Provide the (x, y) coordinate of the cell's center where the given text is located.  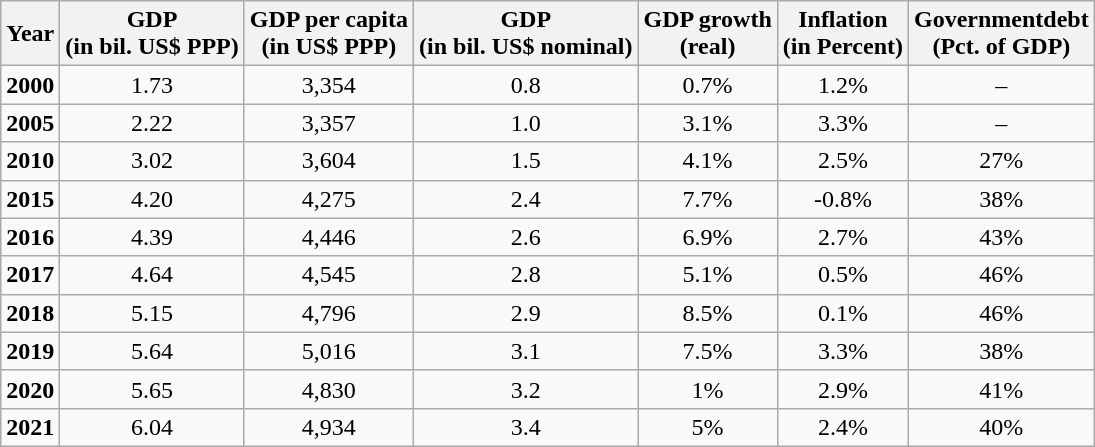
2.9% (842, 389)
5% (708, 427)
2.8 (526, 275)
GDP per capita(in US$ PPP) (328, 34)
1.5 (526, 161)
Year (30, 34)
GDP(in bil. US$ nominal) (526, 34)
3.2 (526, 389)
3.1% (708, 123)
4,446 (328, 237)
0.8 (526, 85)
2.9 (526, 313)
6.04 (152, 427)
27% (1002, 161)
1.73 (152, 85)
2018 (30, 313)
2.6 (526, 237)
5.64 (152, 351)
5,016 (328, 351)
2.5% (842, 161)
7.5% (708, 351)
0.5% (842, 275)
4,830 (328, 389)
4,545 (328, 275)
3.02 (152, 161)
2021 (30, 427)
3.4 (526, 427)
4,275 (328, 199)
4,934 (328, 427)
Governmentdebt(Pct. of GDP) (1002, 34)
2015 (30, 199)
2020 (30, 389)
4.20 (152, 199)
2.4% (842, 427)
4.39 (152, 237)
43% (1002, 237)
2005 (30, 123)
2010 (30, 161)
2019 (30, 351)
-0.8% (842, 199)
7.7% (708, 199)
2017 (30, 275)
0.7% (708, 85)
5.65 (152, 389)
1.0 (526, 123)
3,354 (328, 85)
8.5% (708, 313)
5.15 (152, 313)
40% (1002, 427)
3.1 (526, 351)
GDP growth(real) (708, 34)
2016 (30, 237)
2.4 (526, 199)
1.2% (842, 85)
2.7% (842, 237)
1% (708, 389)
5.1% (708, 275)
3,604 (328, 161)
0.1% (842, 313)
4.1% (708, 161)
2000 (30, 85)
4.64 (152, 275)
41% (1002, 389)
3,357 (328, 123)
4,796 (328, 313)
GDP(in bil. US$ PPP) (152, 34)
Inflation(in Percent) (842, 34)
6.9% (708, 237)
2.22 (152, 123)
